Output the (X, Y) coordinate of the center of the cell containing the given text.  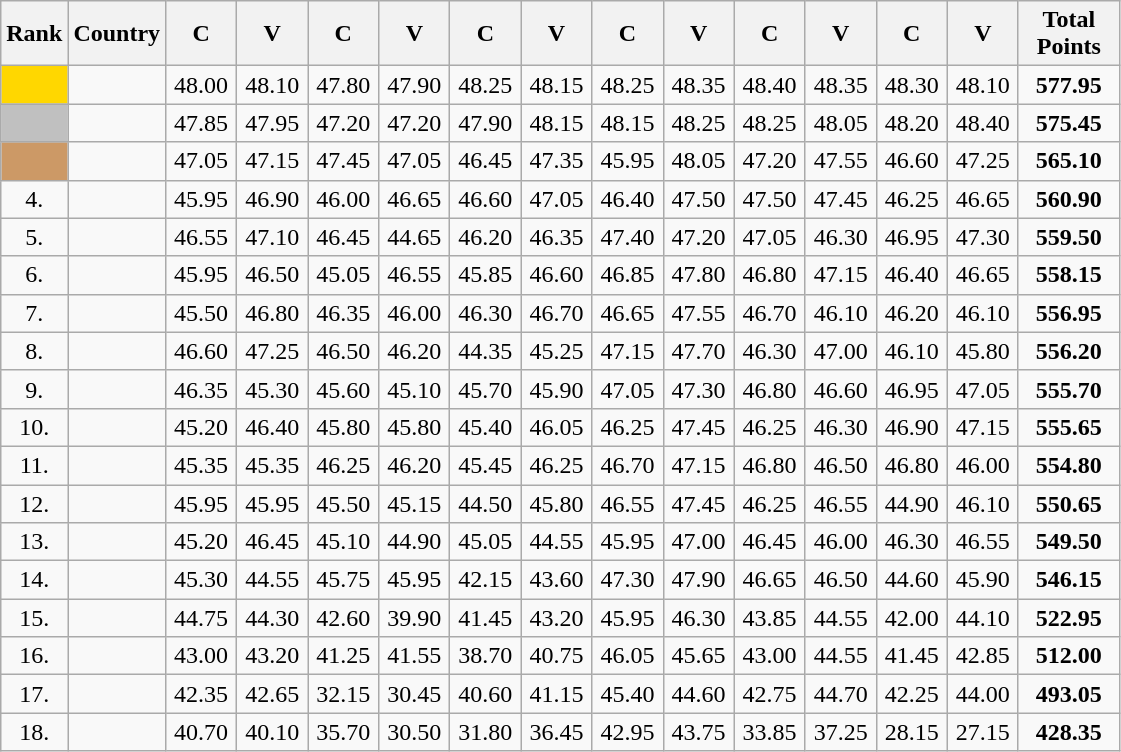
546.15 (1068, 580)
44.00 (982, 694)
43.75 (698, 732)
428.35 (1068, 732)
42.60 (344, 618)
16. (34, 656)
38.70 (486, 656)
48.20 (912, 123)
555.70 (1068, 389)
45.25 (556, 351)
550.65 (1068, 503)
512.00 (1068, 656)
45.45 (486, 465)
12. (34, 503)
4. (34, 199)
9. (34, 389)
11. (34, 465)
42.35 (202, 694)
577.95 (1068, 85)
43.85 (770, 618)
17. (34, 694)
42.00 (912, 618)
47.40 (628, 237)
15. (34, 618)
47.10 (272, 237)
36.45 (556, 732)
493.05 (1068, 694)
42.25 (912, 694)
45.75 (344, 580)
44.10 (982, 618)
48.00 (202, 85)
30.45 (414, 694)
40.70 (202, 732)
45.70 (486, 389)
45.65 (698, 656)
44.75 (202, 618)
575.45 (1068, 123)
47.85 (202, 123)
40.10 (272, 732)
558.15 (1068, 275)
565.10 (1068, 161)
556.95 (1068, 313)
42.15 (486, 580)
10. (34, 427)
30.50 (414, 732)
41.15 (556, 694)
31.80 (486, 732)
37.25 (840, 732)
5. (34, 237)
40.60 (486, 694)
35.70 (344, 732)
47.70 (698, 351)
Country (117, 34)
18. (34, 732)
42.65 (272, 694)
555.65 (1068, 427)
45.60 (344, 389)
48.30 (912, 85)
32.15 (344, 694)
559.50 (1068, 237)
Total Points (1068, 34)
42.85 (982, 656)
44.50 (486, 503)
42.75 (770, 694)
39.90 (414, 618)
28.15 (912, 732)
42.95 (628, 732)
14. (34, 580)
47.35 (556, 161)
8. (34, 351)
41.55 (414, 656)
44.70 (840, 694)
44.65 (414, 237)
47.95 (272, 123)
40.75 (556, 656)
43.60 (556, 580)
45.85 (486, 275)
13. (34, 542)
560.90 (1068, 199)
556.20 (1068, 351)
6. (34, 275)
554.80 (1068, 465)
45.15 (414, 503)
46.85 (628, 275)
549.50 (1068, 542)
44.30 (272, 618)
33.85 (770, 732)
44.35 (486, 351)
41.25 (344, 656)
27.15 (982, 732)
522.95 (1068, 618)
7. (34, 313)
Rank (34, 34)
